Detect which cell encompasses the target text, then output its (x, y) center coordinate. 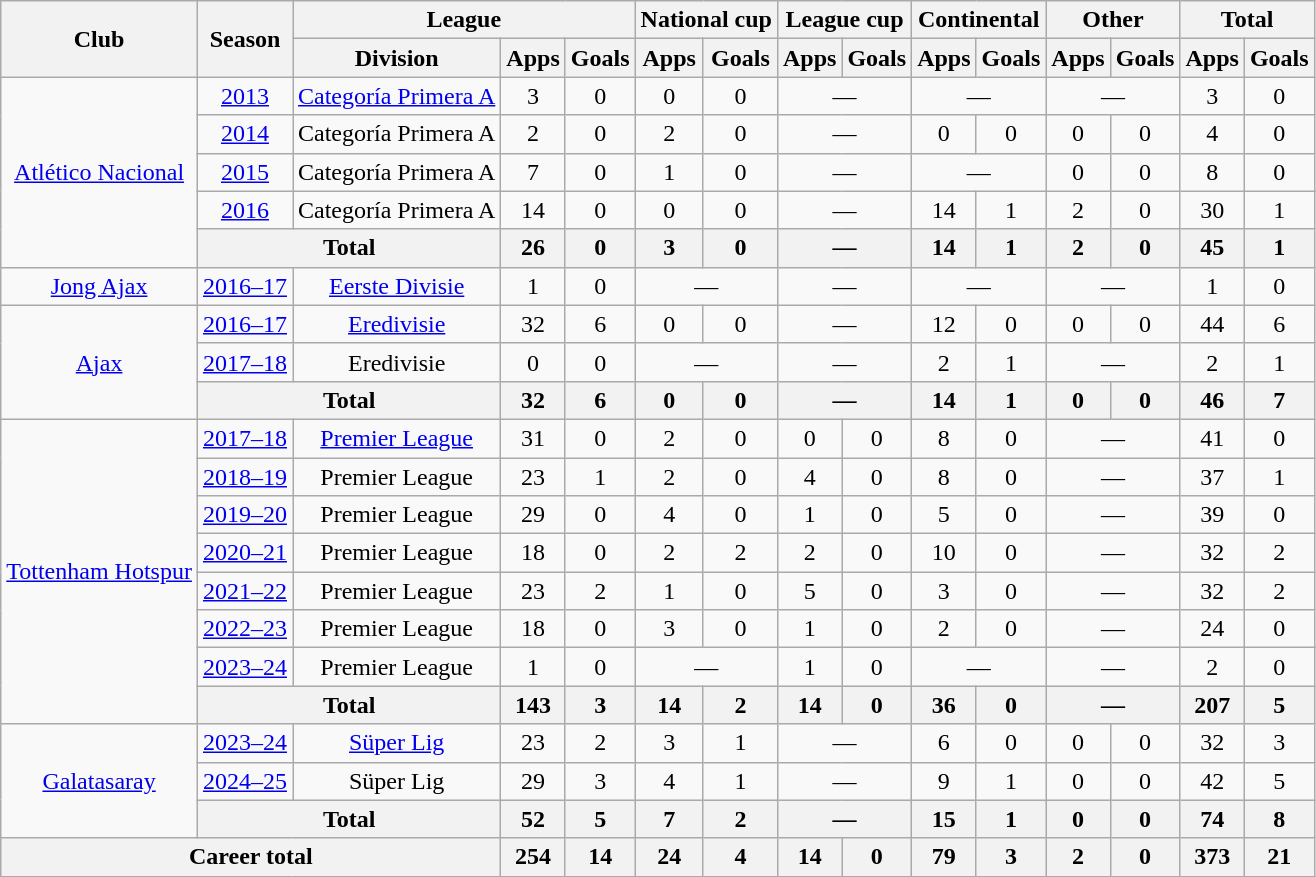
15 (944, 819)
79 (944, 857)
44 (1212, 324)
League cup (844, 20)
2013 (244, 96)
36 (944, 705)
2015 (244, 172)
Galatasaray (100, 781)
Ajax (100, 362)
2024–25 (244, 781)
52 (533, 819)
Other (1113, 20)
10 (944, 553)
Career total (251, 857)
26 (533, 248)
254 (533, 857)
46 (1212, 400)
74 (1212, 819)
2016 (244, 210)
2019–20 (244, 515)
2014 (244, 134)
373 (1212, 857)
Eerste Divisie (396, 286)
Club (100, 39)
207 (1212, 705)
12 (944, 324)
2022–23 (244, 629)
30 (1212, 210)
League (464, 20)
National cup (706, 20)
21 (1279, 857)
39 (1212, 515)
9 (944, 781)
Continental (979, 20)
2021–22 (244, 591)
37 (1212, 477)
2020–21 (244, 553)
41 (1212, 438)
2018–19 (244, 477)
Atlético Nacional (100, 172)
Jong Ajax (100, 286)
Tottenham Hotspur (100, 571)
45 (1212, 248)
31 (533, 438)
143 (533, 705)
42 (1212, 781)
Season (244, 39)
Division (396, 58)
